Find where the given text appears and provide that cell's center as (X, Y) coordinate. 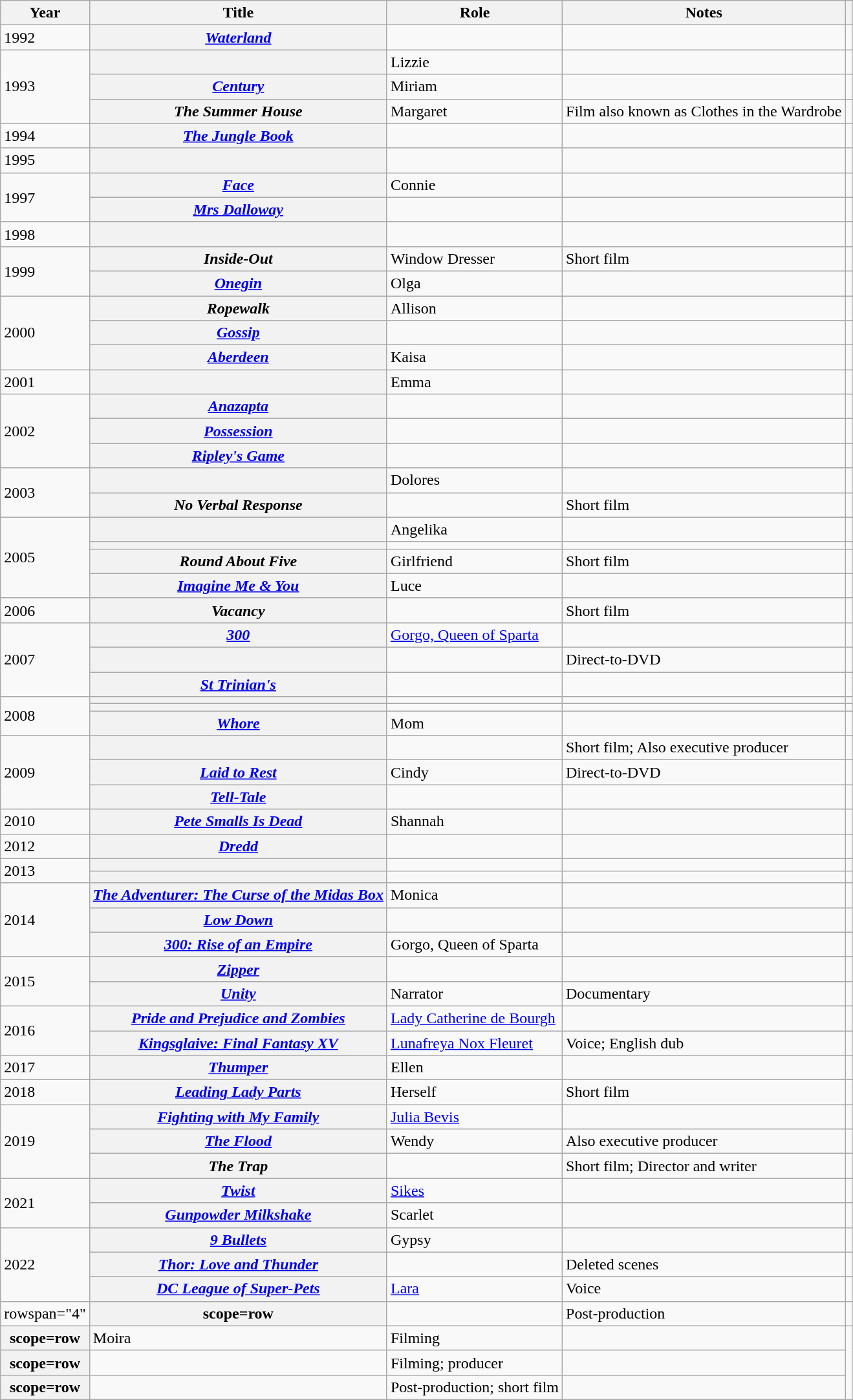
Fighting with My Family (238, 1117)
Angelika (475, 529)
Round About Five (238, 561)
Pride and Prejudice and Zombies (238, 1018)
Vacancy (238, 610)
Imagine Me & You (238, 586)
Scarlet (475, 1215)
Unity (238, 993)
Role (475, 13)
2017 (45, 1068)
Possession (238, 431)
Pete Smalls Is Dead (238, 822)
The Trap (238, 1166)
2003 (45, 493)
Cindy (475, 772)
Notes (704, 13)
Filming (475, 1338)
Laid to Rest (238, 772)
2015 (45, 981)
Anazapta (238, 407)
2001 (45, 382)
Kingsglaive: Final Fantasy XV (238, 1043)
rowspan="4" (45, 1313)
Face (238, 185)
Voice; English dub (704, 1043)
1995 (45, 160)
Wendy (475, 1141)
2016 (45, 1030)
Aberdeen (238, 357)
Short film; Director and writer (704, 1166)
The Jungle Book (238, 136)
Herself (475, 1092)
1999 (45, 271)
1992 (45, 37)
Lady Catherine de Bourgh (475, 1018)
Emma (475, 382)
Post-production (704, 1313)
Lara (475, 1289)
2013 (45, 871)
The Summer House (238, 111)
Dolores (475, 480)
Film also known as Clothes in the Wardrobe (704, 111)
2021 (45, 1203)
2010 (45, 822)
Julia Bevis (475, 1117)
Documentary (704, 993)
9 Bullets (238, 1240)
Sikes (475, 1191)
2009 (45, 772)
2000 (45, 333)
Waterland (238, 37)
Gunpowder Milkshake (238, 1215)
Gossip (238, 333)
Ripley's Game (238, 456)
Zipper (238, 969)
Miriam (475, 87)
2006 (45, 610)
Voice (704, 1289)
Also executive producer (704, 1141)
Lunafreya Nox Fleuret (475, 1043)
1994 (45, 136)
2018 (45, 1092)
2022 (45, 1264)
Title (238, 13)
Margaret (475, 111)
2007 (45, 659)
Dredd (238, 846)
No Verbal Response (238, 505)
Luce (475, 586)
Window Dresser (475, 259)
Low Down (238, 920)
Tell-Tale (238, 797)
Moira (238, 1338)
Mom (475, 723)
Shannah (475, 822)
1998 (45, 234)
Ellen (475, 1068)
2008 (45, 716)
Lizzie (475, 62)
Allison (475, 308)
Short film; Also executive producer (704, 748)
Girlfriend (475, 561)
Whore (238, 723)
Monica (475, 895)
St Trinian's (238, 684)
Leading Lady Parts (238, 1092)
2019 (45, 1141)
2005 (45, 557)
300 (238, 635)
Thumper (238, 1068)
Kaisa (475, 357)
Filming; producer (475, 1363)
1997 (45, 197)
Mrs Dalloway (238, 209)
2002 (45, 431)
The Flood (238, 1141)
Ropewalk (238, 308)
Thor: Love and Thunder (238, 1264)
DC League of Super-Pets (238, 1289)
Narrator (475, 993)
Twist (238, 1191)
Century (238, 87)
The Adventurer: The Curse of the Midas Box (238, 895)
Year (45, 13)
Post-production; short film (475, 1387)
Connie (475, 185)
Deleted scenes (704, 1264)
Gypsy (475, 1240)
1993 (45, 87)
Onegin (238, 283)
Inside-Out (238, 259)
2012 (45, 846)
Olga (475, 283)
300: Rise of an Empire (238, 944)
2014 (45, 920)
